Find where the given text appears and provide that cell's center as [x, y] coordinate. 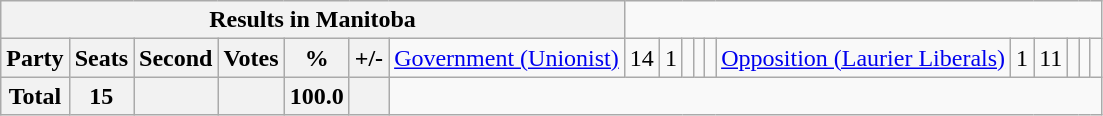
Party [35, 58]
Opposition (Laurier Liberals) [864, 58]
Seats [101, 58]
14 [642, 58]
+/- [368, 58]
15 [101, 96]
Government (Unionist) [507, 58]
11 [1051, 58]
100.0 [316, 96]
Second [176, 58]
Votes [251, 58]
% [316, 58]
Results in Manitoba [313, 20]
Total [35, 96]
